Determine the [x, y] coordinate at the center of the cell enclosing the given text.  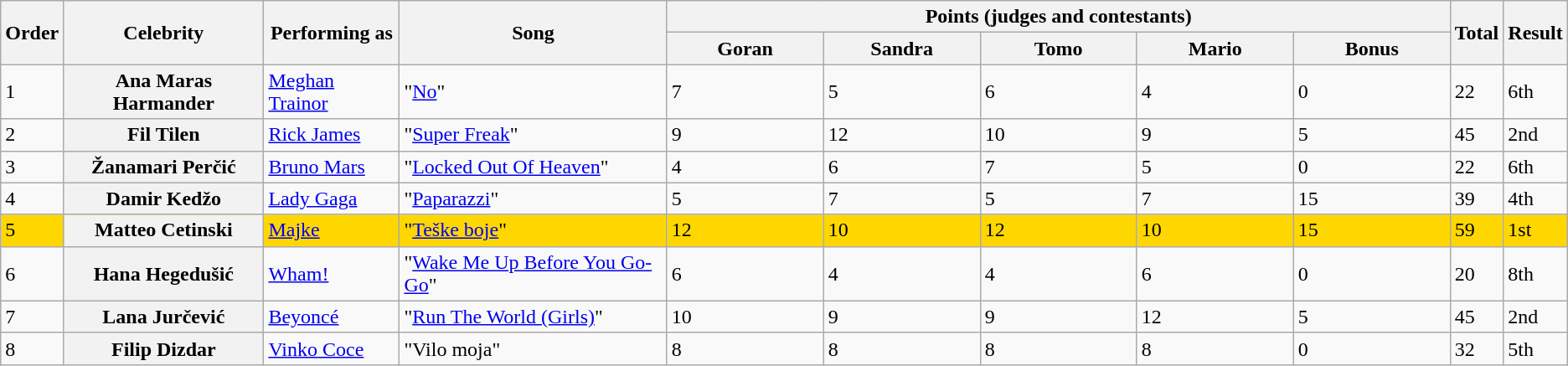
"Vilo moja" [533, 348]
Performing as [332, 33]
Sandra [901, 49]
2 [32, 135]
Points (judges and contestants) [1059, 17]
32 [1477, 348]
59 [1477, 230]
Rick James [332, 135]
Beyoncé [332, 317]
Damir Kedžo [164, 198]
Celebrity [164, 33]
"Paparazzi" [533, 198]
Ana Maras Harmander [164, 92]
1 [32, 92]
Bonus [1372, 49]
Mario [1215, 49]
3 [32, 167]
Bruno Mars [332, 167]
8th [1535, 273]
Matteo Cetinski [164, 230]
Song [533, 33]
Filip Dizdar [164, 348]
Lana Jurčević [164, 317]
Wham! [332, 273]
Majke [332, 230]
1st [1535, 230]
Goran [745, 49]
Lady Gaga [332, 198]
4th [1535, 198]
39 [1477, 198]
Result [1535, 33]
5th [1535, 348]
Tomo [1059, 49]
"No" [533, 92]
Order [32, 33]
Žanamari Perčić [164, 167]
Meghan Trainor [332, 92]
"Locked Out Of Heaven" [533, 167]
"Wake Me Up Before You Go-Go" [533, 273]
Hana Hegedušić [164, 273]
Fil Tilen [164, 135]
"Teške boje" [533, 230]
"Run The World (Girls)" [533, 317]
20 [1477, 273]
Total [1477, 33]
Vinko Coce [332, 348]
"Super Freak" [533, 135]
